Identify which cell holds the provided text, then report its (X, Y) central coordinate. 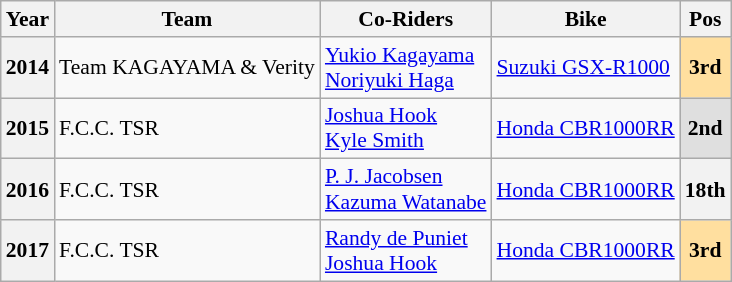
2016 (28, 190)
Bike (586, 19)
Team (187, 19)
2017 (28, 250)
Co-Riders (406, 19)
Team KAGAYAMA & Verity (187, 68)
P. J. Jacobsen Kazuma Watanabe (406, 190)
Year (28, 19)
Randy de Puniet Joshua Hook (406, 250)
2014 (28, 68)
2nd (706, 128)
2015 (28, 128)
Yukio Kagayama Noriyuki Haga (406, 68)
Pos (706, 19)
18th (706, 190)
Suzuki GSX-R1000 (586, 68)
Joshua Hook Kyle Smith (406, 128)
